Scan for the cell matching the given text and deliver its [X, Y] coordinate at center. 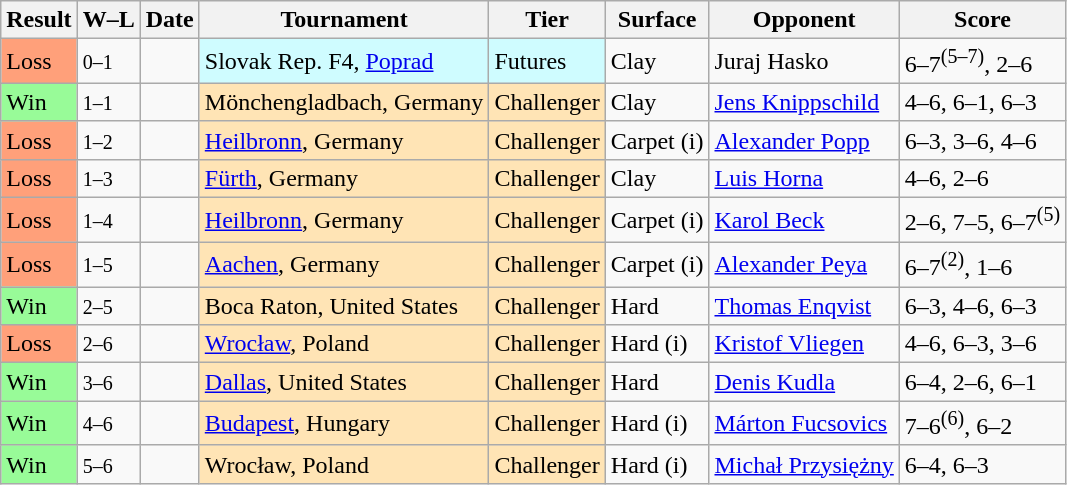
5–6 [108, 464]
Denis Kudla [804, 382]
Tier [547, 20]
Budapest, Hungary [344, 424]
Opponent [804, 20]
Juraj Hasko [804, 62]
0–1 [108, 62]
Márton Fucsovics [804, 424]
6–4, 2–6, 6–1 [982, 382]
4–6, 2–6 [982, 178]
Date [170, 20]
Futures [547, 62]
1–2 [108, 140]
Alexander Peya [804, 264]
2–6 [108, 344]
Thomas Enqvist [804, 306]
Kristof Vliegen [804, 344]
6–7(5–7), 2–6 [982, 62]
Dallas, United States [344, 382]
Slovak Rep. F4, Poprad [344, 62]
2–5 [108, 306]
1–1 [108, 102]
6–4, 6–3 [982, 464]
Boca Raton, United States [344, 306]
Tournament [344, 20]
7–6(6), 6–2 [982, 424]
Score [982, 20]
Surface [657, 20]
Result [39, 20]
1–3 [108, 178]
Mönchengladbach, Germany [344, 102]
Aachen, Germany [344, 264]
1–5 [108, 264]
6–3, 3–6, 4–6 [982, 140]
Fürth, Germany [344, 178]
4–6 [108, 424]
3–6 [108, 382]
W–L [108, 20]
Alexander Popp [804, 140]
Karol Beck [804, 220]
2–6, 7–5, 6–7(5) [982, 220]
Jens Knippschild [804, 102]
6–7(2), 1–6 [982, 264]
Luis Horna [804, 178]
Michał Przysiężny [804, 464]
1–4 [108, 220]
4–6, 6–3, 3–6 [982, 344]
4–6, 6–1, 6–3 [982, 102]
6–3, 4–6, 6–3 [982, 306]
